Detect which cell encompasses the target text, then output its (x, y) center coordinate. 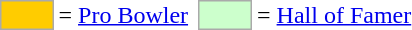
= Pro Bowler (124, 15)
